Return the (x, y) coordinate for the center point of the cell that contains the specified text.  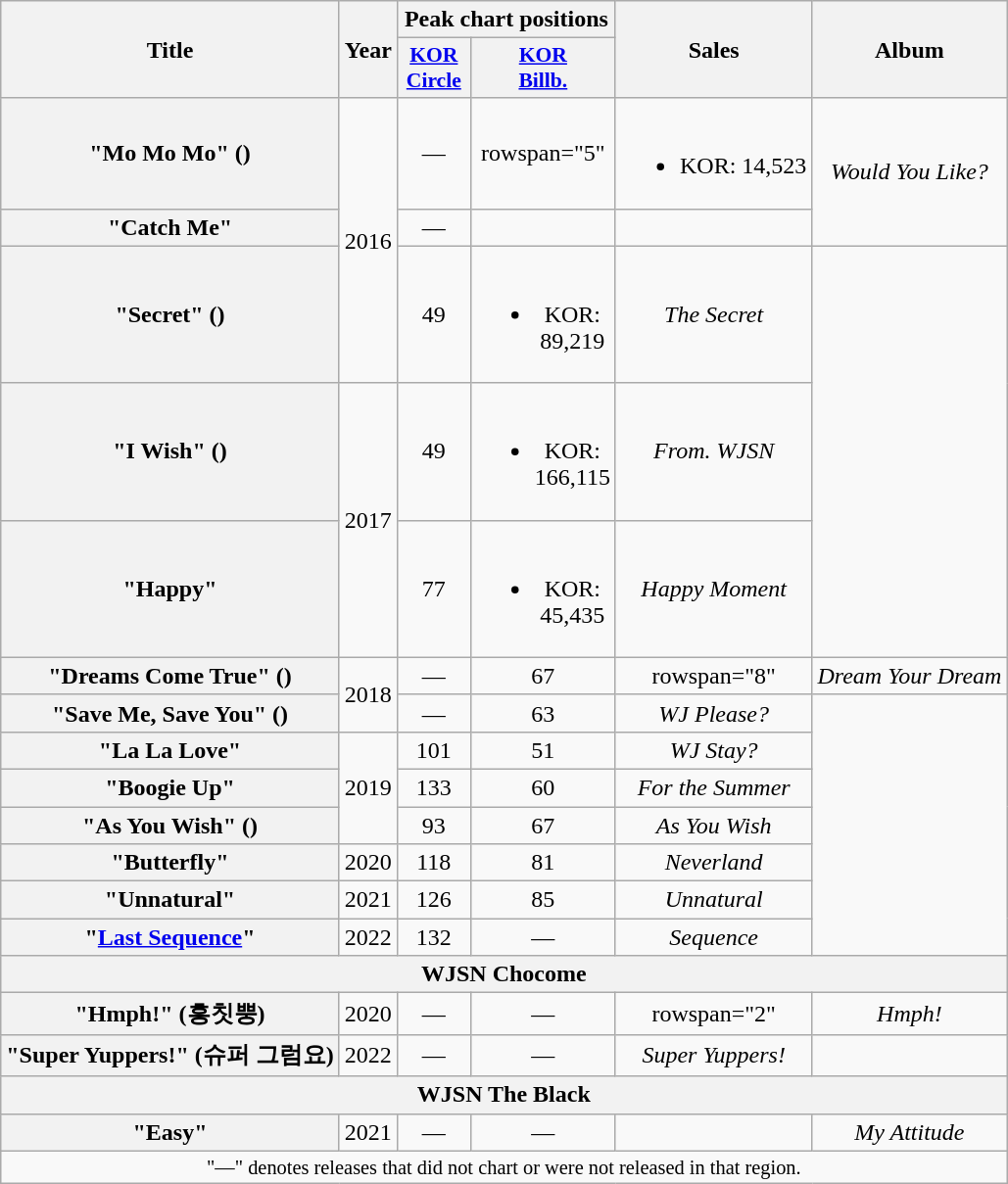
"I Wish" () (170, 451)
2018 (368, 694)
Would You Like? (909, 172)
Album (909, 49)
2016 (368, 241)
"Mo Mo Mo" () (170, 153)
Neverland (713, 863)
Sequence (713, 937)
63 (543, 713)
WJ Please? (713, 713)
WJ Stay? (713, 750)
Unnatural (713, 900)
Sales (713, 49)
Hmph! (909, 1015)
KOR: 45,435 (543, 589)
118 (433, 863)
WJSN The Black (504, 1095)
51 (543, 750)
"Boogie Up" (170, 787)
"Dreams Come True" () (170, 676)
Peak chart positions (505, 20)
From. WJSN (713, 451)
"As You Wish" () (170, 826)
Year (368, 49)
My Attitude (909, 1132)
WJSN Chocome (504, 974)
93 (433, 826)
2019 (368, 787)
KOR: 89,219 (543, 314)
77 (433, 589)
KOR: 166,115 (543, 451)
"—" denotes releases that did not chart or were not released in that region. (504, 1167)
81 (543, 863)
126 (433, 900)
"La La Love" (170, 750)
"Easy" (170, 1132)
60 (543, 787)
rowspan="2" (713, 1015)
"Secret" () (170, 314)
KOR: 14,523 (713, 153)
"Save Me, Save You" () (170, 713)
132 (433, 937)
"Last Sequence" (170, 937)
133 (433, 787)
101 (433, 750)
"Catch Me" (170, 227)
2017 (368, 520)
For the Summer (713, 787)
KORCircle (433, 69)
Super Yuppers! (713, 1056)
KORBillb. (543, 69)
"Unnatural" (170, 900)
The Secret (713, 314)
85 (543, 900)
As You Wish (713, 826)
Dream Your Dream (909, 676)
Title (170, 49)
rowspan="8" (713, 676)
"Hmph!" (흥칫뿡) (170, 1015)
"Happy" (170, 589)
"Butterfly" (170, 863)
"Super Yuppers!" (슈퍼 그럼요) (170, 1056)
Happy Moment (713, 589)
rowspan="5" (543, 153)
